Capture the cell that displays the provided text and extract its (x, y) central coordinate. 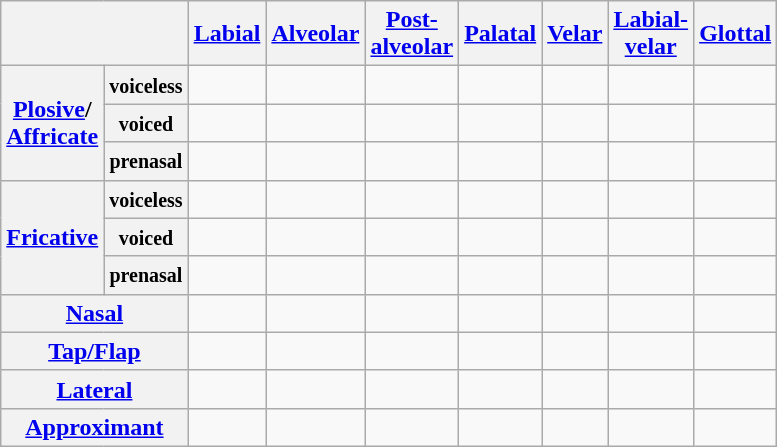
Plosive/Affricate (52, 123)
Alveolar (316, 34)
Glottal (736, 34)
Labial (227, 34)
Palatal (500, 34)
Post-alveolar (412, 34)
Nasal (94, 313)
Tap/Flap (94, 351)
Labial-velar (651, 34)
Approximant (94, 427)
Lateral (94, 389)
Velar (575, 34)
Fricative (52, 237)
